Scan for the cell matching the given text and deliver its [x, y] coordinate at center. 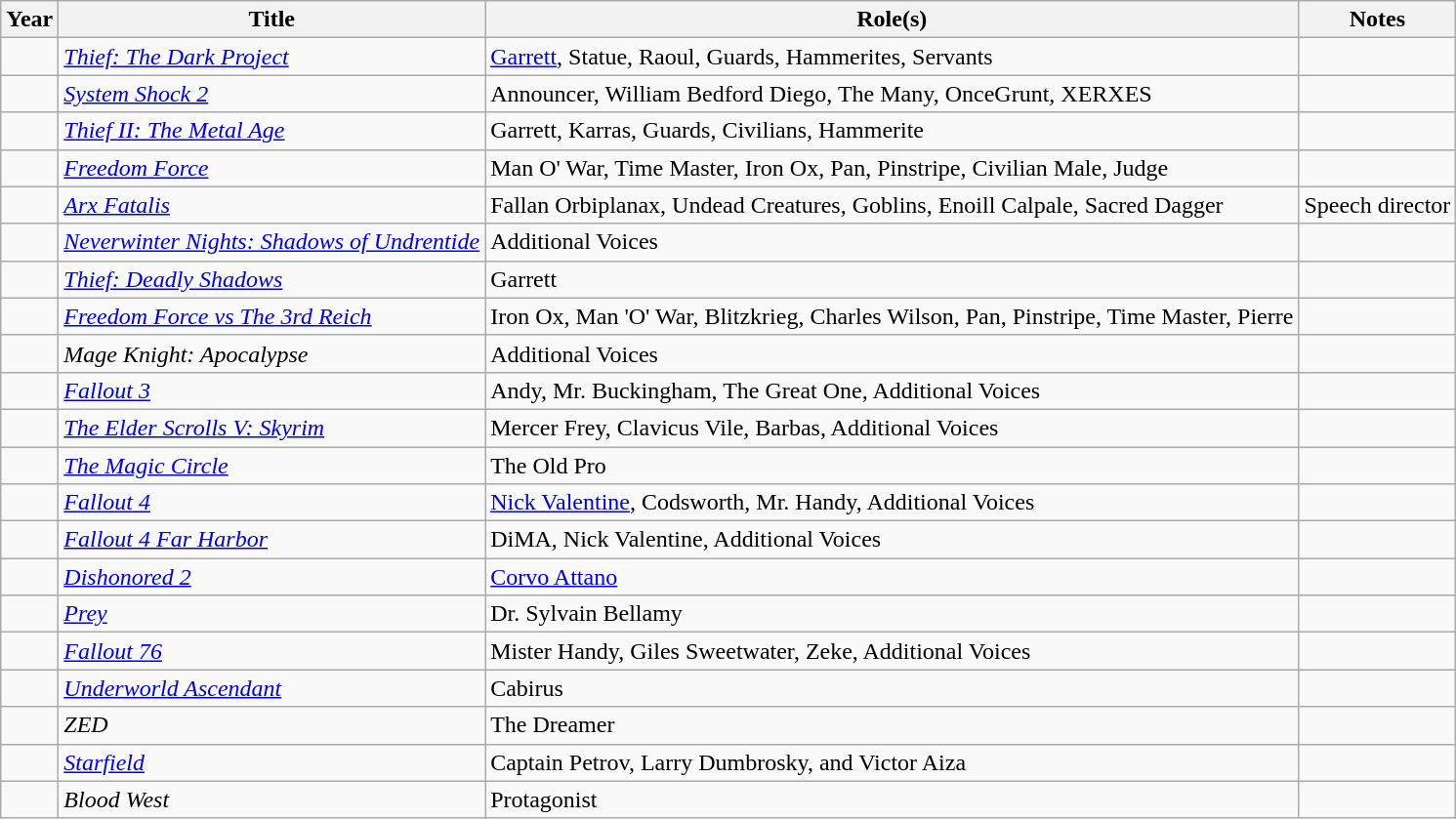
Fallout 76 [271, 651]
Speech director [1377, 205]
Neverwinter Nights: Shadows of Undrentide [271, 242]
The Magic Circle [271, 466]
Captain Petrov, Larry Dumbrosky, and Victor Aiza [893, 762]
DiMA, Nick Valentine, Additional Voices [893, 540]
Garrett, Karras, Guards, Civilians, Hammerite [893, 131]
Title [271, 20]
Protagonist [893, 799]
ZED [271, 725]
Starfield [271, 762]
Announcer, William Bedford Diego, The Many, OnceGrunt, XERXES [893, 94]
Notes [1377, 20]
Underworld Ascendant [271, 688]
The Old Pro [893, 466]
Freedom Force [271, 168]
Thief: Deadly Shadows [271, 279]
Dishonored 2 [271, 577]
Garrett, Statue, Raoul, Guards, Hammerites, Servants [893, 57]
Nick Valentine, Codsworth, Mr. Handy, Additional Voices [893, 503]
Corvo Attano [893, 577]
The Dreamer [893, 725]
Prey [271, 614]
Garrett [893, 279]
System Shock 2 [271, 94]
Blood West [271, 799]
Iron Ox, Man 'O' War, Blitzkrieg, Charles Wilson, Pan, Pinstripe, Time Master, Pierre [893, 316]
Dr. Sylvain Bellamy [893, 614]
Freedom Force vs The 3rd Reich [271, 316]
Fallout 4 Far Harbor [271, 540]
Role(s) [893, 20]
The Elder Scrolls V: Skyrim [271, 428]
Andy, Mr. Buckingham, The Great One, Additional Voices [893, 390]
Thief: The Dark Project [271, 57]
Mercer Frey, Clavicus Vile, Barbas, Additional Voices [893, 428]
Thief II: The Metal Age [271, 131]
Mage Knight: Apocalypse [271, 353]
Arx Fatalis [271, 205]
Fallout 4 [271, 503]
Cabirus [893, 688]
Fallan Orbiplanax, Undead Creatures, Goblins, Enoill Calpale, Sacred Dagger [893, 205]
Man O' War, Time Master, Iron Ox, Pan, Pinstripe, Civilian Male, Judge [893, 168]
Year [29, 20]
Mister Handy, Giles Sweetwater, Zeke, Additional Voices [893, 651]
Fallout 3 [271, 390]
